Find where the given text appears and provide that cell's center as [x, y] coordinate. 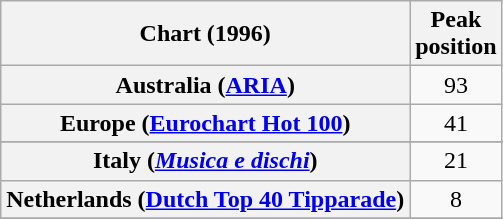
41 [456, 123]
8 [456, 199]
Europe (Eurochart Hot 100) [206, 123]
Italy (Musica e dischi) [206, 161]
Netherlands (Dutch Top 40 Tipparade) [206, 199]
93 [456, 85]
21 [456, 161]
Australia (ARIA) [206, 85]
Chart (1996) [206, 34]
Peakposition [456, 34]
